Extract the [x, y] coordinate from the center of the cell holding the provided text.  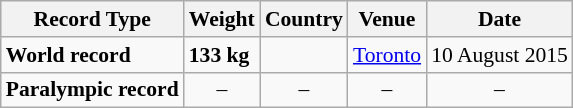
133 kg [222, 55]
World record [92, 55]
Paralympic record [92, 90]
Country [304, 19]
Date [500, 19]
Venue [387, 19]
Toronto [387, 55]
Record Type [92, 19]
Weight [222, 19]
10 August 2015 [500, 55]
